Locate the cell with the specified text and output its (X, Y) center coordinate. 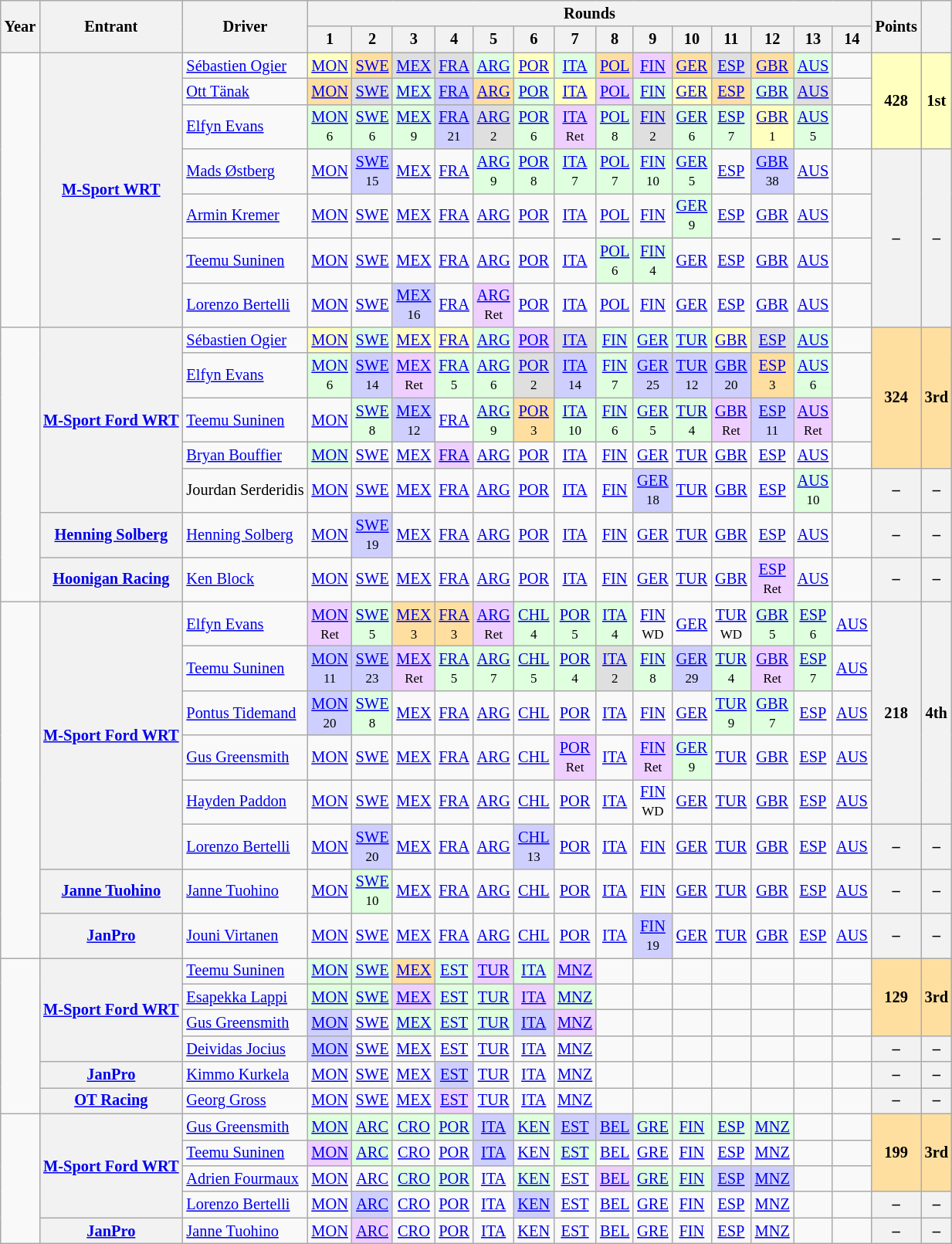
Mads Østberg (245, 171)
ITARet (574, 127)
GBR1 (772, 127)
POR2 (534, 375)
GER6 (692, 127)
Kimmo Kurkela (245, 1075)
4th (937, 713)
M-Sport WRT (111, 190)
MEX16 (414, 305)
Hoonigan Racing (111, 579)
ARG2 (494, 127)
PORRet (574, 758)
Entrant (111, 26)
FIN8 (652, 668)
324 (896, 397)
FIN2 (652, 127)
FRA21 (454, 127)
Esapekka Lappi (245, 997)
11 (731, 39)
Adrien Fourmaux (245, 1178)
GBR5 (772, 624)
13 (813, 39)
POR6 (534, 127)
14 (852, 39)
TUR12 (692, 375)
129 (896, 996)
FRA3 (454, 624)
Year (20, 26)
9 (652, 39)
AUS6 (813, 375)
POR5 (574, 624)
CHL5 (534, 668)
CHL13 (534, 846)
AUSRet (813, 420)
1 (329, 39)
SWE23 (372, 668)
Points (896, 26)
OT Racing (111, 1100)
POL7 (615, 171)
MONRet (329, 624)
POR8 (534, 171)
POR3 (534, 420)
FIN10 (652, 171)
Hayden Paddon (245, 802)
3 (414, 39)
1st (937, 100)
ARG6 (494, 375)
AUS10 (813, 490)
ITA2 (615, 668)
Jourdan Serderidis (245, 490)
GBR7 (772, 713)
218 (896, 713)
CHL4 (534, 624)
MEX9 (414, 127)
SWE5 (372, 624)
428 (896, 100)
SWE15 (372, 171)
ITA7 (574, 171)
MEX3 (414, 624)
ITA10 (574, 420)
GBR38 (772, 171)
FINRet (652, 758)
FIN4 (652, 260)
TUR9 (731, 713)
Pontus Tidemand (245, 713)
POL6 (615, 260)
POL8 (615, 127)
Ken Block (245, 579)
SWE19 (372, 535)
199 (896, 1152)
6 (534, 39)
SWE14 (372, 375)
GBR20 (731, 375)
Rounds (589, 13)
ARG7 (494, 668)
ITA4 (615, 624)
Driver (245, 26)
2 (372, 39)
8 (615, 39)
4 (454, 39)
SWE10 (372, 891)
AUS5 (813, 127)
GER18 (652, 490)
GER25 (652, 375)
TURWD (731, 624)
7 (574, 39)
ESP6 (813, 624)
MON11 (329, 668)
FIN6 (615, 420)
POR4 (574, 668)
Deividas Jocius (245, 1049)
ESPRet (772, 579)
MON20 (329, 713)
Jouni Virtanen (245, 935)
SWE20 (372, 846)
SWE6 (372, 127)
GER29 (692, 668)
MEX12 (414, 420)
Georg Gross (245, 1100)
FIN7 (615, 375)
ESP3 (772, 375)
Armin Kremer (245, 215)
FIN19 (652, 935)
12 (772, 39)
Ott Tänak (245, 91)
ITA14 (574, 375)
ESP11 (772, 420)
5 (494, 39)
Bryan Bouffier (245, 455)
10 (692, 39)
